Output the [x, y] coordinate of the center of the cell containing the given text.  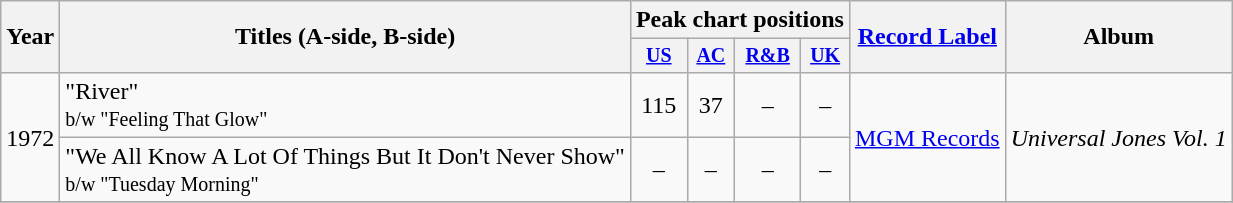
R&B [767, 56]
UK [826, 56]
Titles (A-side, B-side) [346, 37]
Record Label [927, 37]
1972 [30, 137]
"We All Know A Lot Of Things But It Don't Never Show"b/w "Tuesday Morning" [346, 170]
Peak chart positions [740, 20]
Album [1118, 37]
"River"b/w "Feeling That Glow" [346, 104]
US [658, 56]
Year [30, 37]
37 [710, 104]
MGM Records [927, 137]
115 [658, 104]
Universal Jones Vol. 1 [1118, 137]
AC [710, 56]
